Locate the cell with the specified text and output its [X, Y] center coordinate. 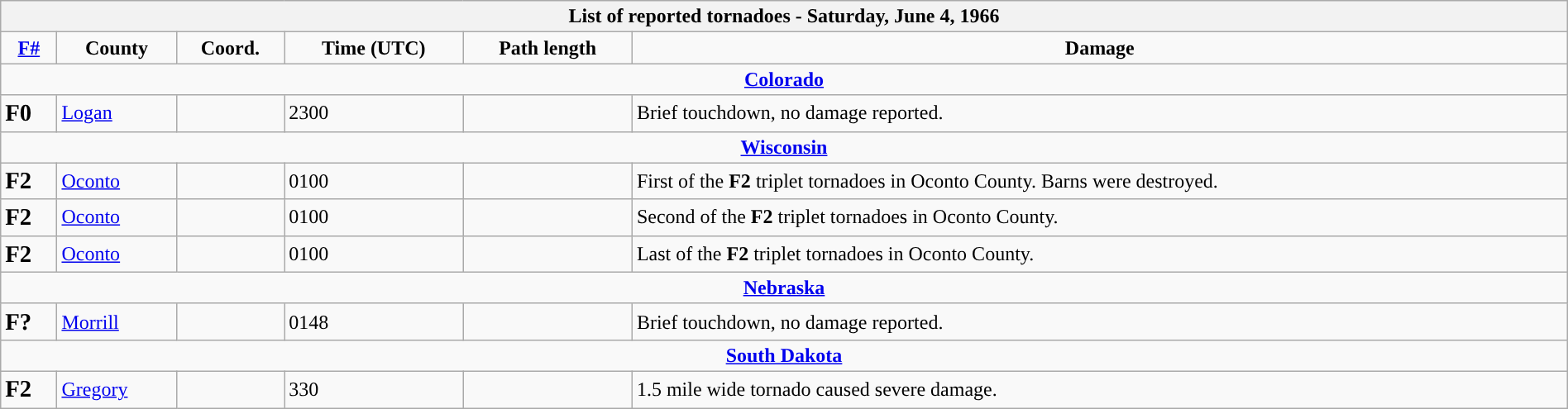
Second of the F2 triplet tornadoes in Oconto County. [1100, 217]
2300 [374, 113]
Damage [1100, 48]
0148 [374, 321]
Coord. [230, 48]
South Dakota [784, 355]
Logan [117, 113]
330 [374, 389]
Wisconsin [784, 147]
Morrill [117, 321]
Time (UTC) [374, 48]
Nebraska [784, 288]
1.5 mile wide tornado caused severe damage. [1100, 389]
Gregory [117, 389]
List of reported tornadoes - Saturday, June 4, 1966 [784, 17]
F? [29, 321]
Colorado [784, 79]
County [117, 48]
Last of the F2 triplet tornadoes in Oconto County. [1100, 254]
Path length [547, 48]
F0 [29, 113]
F# [29, 48]
First of the F2 triplet tornadoes in Oconto County. Barns were destroyed. [1100, 181]
